From the cell containing the given text, extract its center point as [X, Y] coordinate. 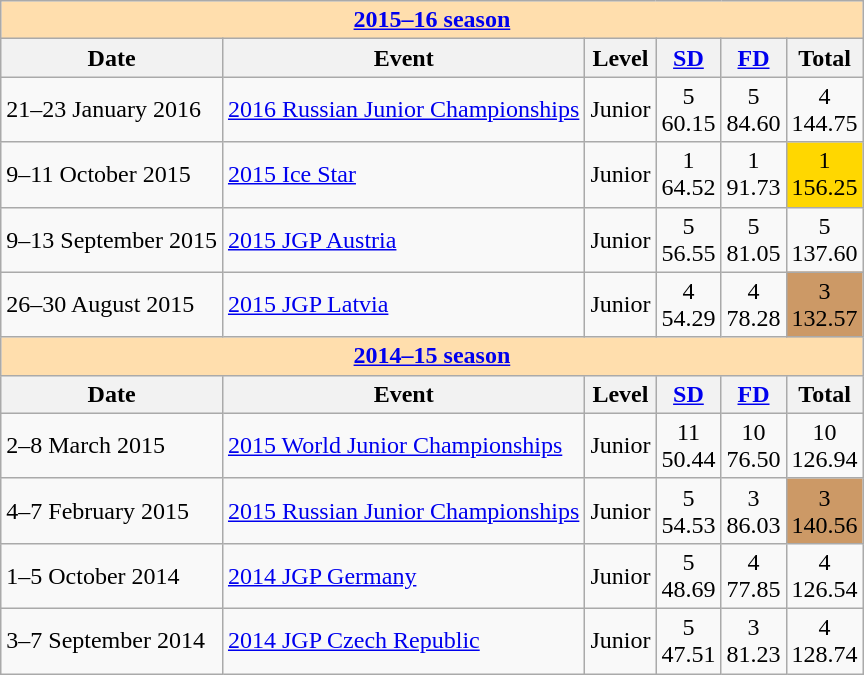
5 84.60 [754, 110]
5 60.15 [688, 110]
5 81.05 [754, 240]
11 50.44 [688, 446]
4 54.29 [688, 304]
1 64.52 [688, 174]
3–7 September 2014 [112, 640]
2014–15 season [432, 356]
2015 JGP Austria [403, 240]
5 137.60 [824, 240]
3 140.56 [824, 510]
9–11 October 2015 [112, 174]
2015 Ice Star [403, 174]
9–13 September 2015 [112, 240]
4 126.54 [824, 576]
2014 JGP Czech Republic [403, 640]
2015 Russian Junior Championships [403, 510]
4–7 February 2015 [112, 510]
26–30 August 2015 [112, 304]
1 91.73 [754, 174]
4 144.75 [824, 110]
4 78.28 [754, 304]
1 156.25 [824, 174]
3 86.03 [754, 510]
2015 JGP Latvia [403, 304]
5 47.51 [688, 640]
4 77.85 [754, 576]
1–5 October 2014 [112, 576]
5 54.53 [688, 510]
2015 World Junior Championships [403, 446]
5 56.55 [688, 240]
3 132.57 [824, 304]
2015–16 season [432, 20]
10 126.94 [824, 446]
3 81.23 [754, 640]
2014 JGP Germany [403, 576]
4 128.74 [824, 640]
10 76.50 [754, 446]
2016 Russian Junior Championships [403, 110]
2–8 March 2015 [112, 446]
21–23 January 2016 [112, 110]
5 48.69 [688, 576]
